Provide the (x, y) coordinate of the cell's center where the given text is located.  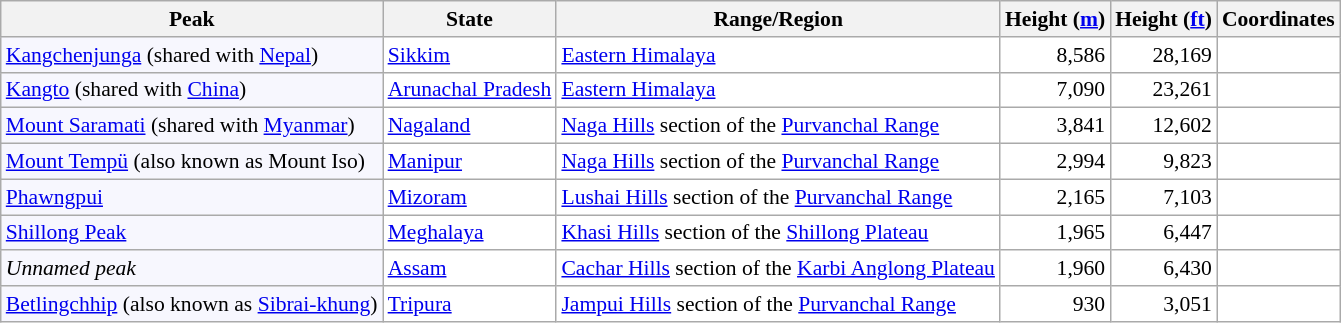
8,586 (1055, 55)
Betlingchhip (also known as Sibrai-khung) (192, 304)
Jampui Hills section of the Purvanchal Range (778, 304)
2,165 (1055, 197)
Phawngpui (192, 197)
Khasi Hills section of the Shillong Plateau (778, 233)
Sikkim (470, 55)
Kangto (shared with China) (192, 90)
7,103 (1164, 197)
Tripura (470, 304)
1,965 (1055, 233)
3,051 (1164, 304)
Manipur (470, 162)
Mount Saramati (shared with Myanmar) (192, 126)
9,823 (1164, 162)
6,447 (1164, 233)
1,960 (1055, 269)
State (470, 19)
Meghalaya (470, 233)
Range/Region (778, 19)
Peak (192, 19)
Mizoram (470, 197)
930 (1055, 304)
12,602 (1164, 126)
Arunachal Pradesh (470, 90)
6,430 (1164, 269)
Mount Tempü (also known as Mount Iso) (192, 162)
3,841 (1055, 126)
2,994 (1055, 162)
Kangchenjunga (shared with Nepal) (192, 55)
28,169 (1164, 55)
Shillong Peak (192, 233)
23,261 (1164, 90)
Assam (470, 269)
7,090 (1055, 90)
Lushai Hills section of the Purvanchal Range (778, 197)
Coordinates (1278, 19)
Cachar Hills section of the Karbi Anglong Plateau (778, 269)
Nagaland (470, 126)
Height (ft) (1164, 19)
Height (m) (1055, 19)
Unnamed peak (192, 269)
